Identify which cell holds the provided text, then report its (x, y) central coordinate. 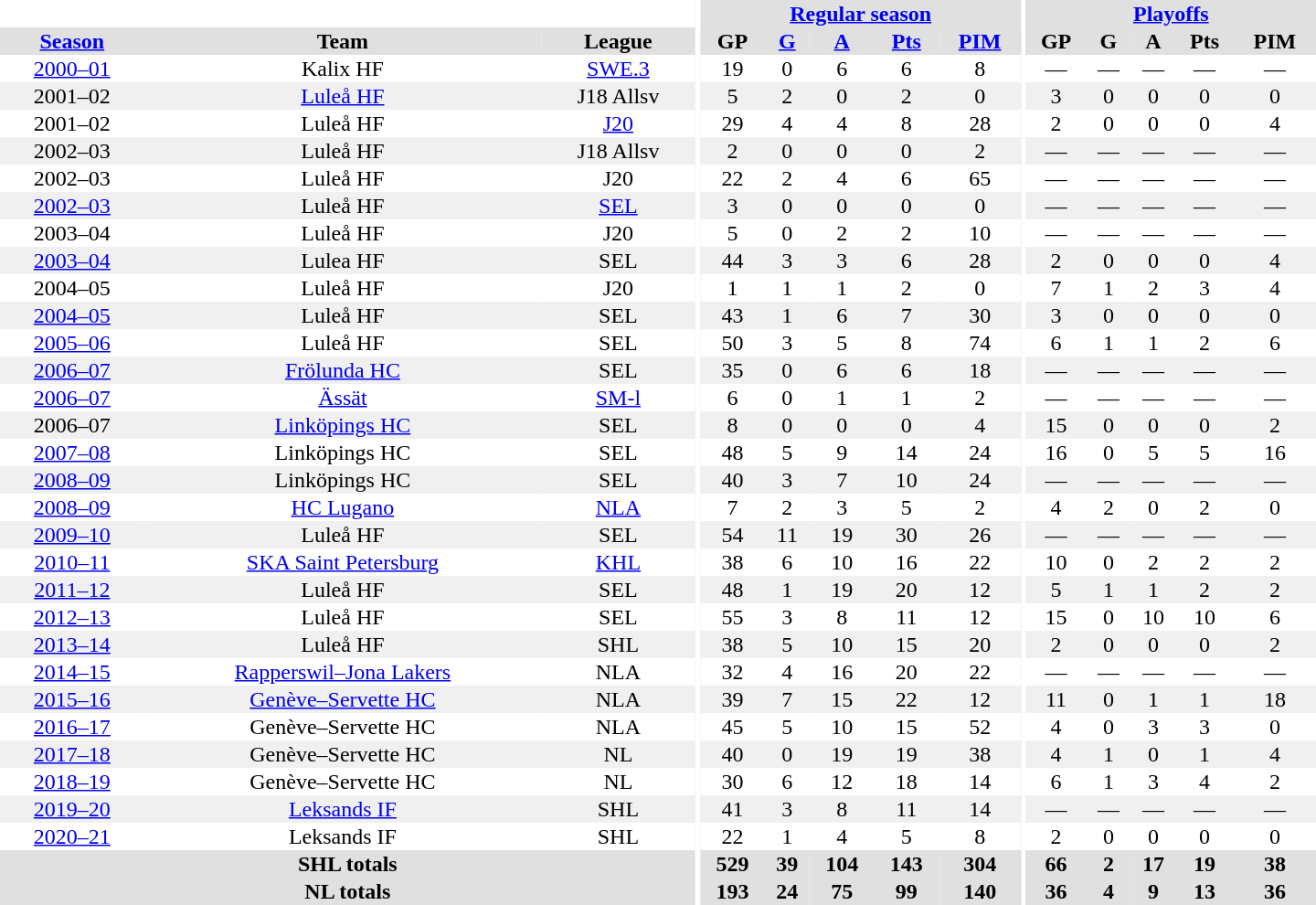
13 (1205, 891)
KHL (618, 562)
43 (733, 315)
29 (733, 123)
SHL totals (347, 864)
45 (733, 727)
2017–18 (72, 754)
44 (733, 261)
66 (1056, 864)
32 (733, 672)
2013–14 (72, 644)
304 (980, 864)
2011–12 (72, 590)
99 (907, 891)
143 (907, 864)
529 (733, 864)
2005–06 (72, 343)
2009–10 (72, 535)
65 (980, 178)
Season (72, 41)
HC Lugano (343, 507)
SWE.3 (618, 69)
2000–01 (72, 69)
Team (343, 41)
2012–13 (72, 617)
17 (1153, 864)
193 (733, 891)
SKA Saint Petersburg (343, 562)
41 (733, 809)
SM-l (618, 398)
140 (980, 891)
2020–21 (72, 836)
2016–17 (72, 727)
Ässät (343, 398)
Regular season (861, 14)
Lulea HF (343, 261)
104 (843, 864)
Rapperswil–Jona Lakers (343, 672)
Playoffs (1172, 14)
2010–11 (72, 562)
2019–20 (72, 809)
Frölunda HC (343, 370)
NL totals (347, 891)
2018–19 (72, 782)
2015–16 (72, 699)
55 (733, 617)
2014–15 (72, 672)
50 (733, 343)
54 (733, 535)
League (618, 41)
Kalix HF (343, 69)
26 (980, 535)
74 (980, 343)
2007–08 (72, 452)
52 (980, 727)
35 (733, 370)
75 (843, 891)
